From the cell containing the given text, extract its center point as [x, y] coordinate. 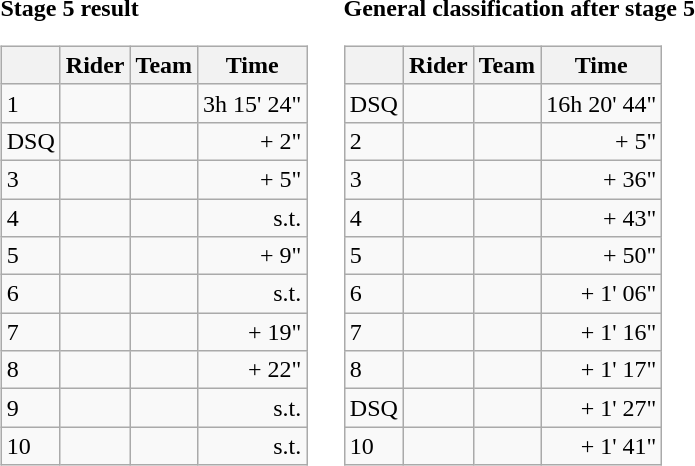
+ 36" [602, 179]
16h 20' 44" [602, 103]
+ 50" [602, 256]
+ 1' 17" [602, 370]
+ 19" [252, 332]
+ 43" [602, 217]
+ 1' 16" [602, 332]
+ 2" [252, 141]
9 [30, 408]
+ 1' 27" [602, 408]
+ 1' 06" [602, 294]
+ 1' 41" [602, 446]
3h 15' 24" [252, 103]
2 [374, 141]
+ 22" [252, 370]
+ 9" [252, 256]
1 [30, 103]
